Identify which cell holds the provided text, then report its [X, Y] central coordinate. 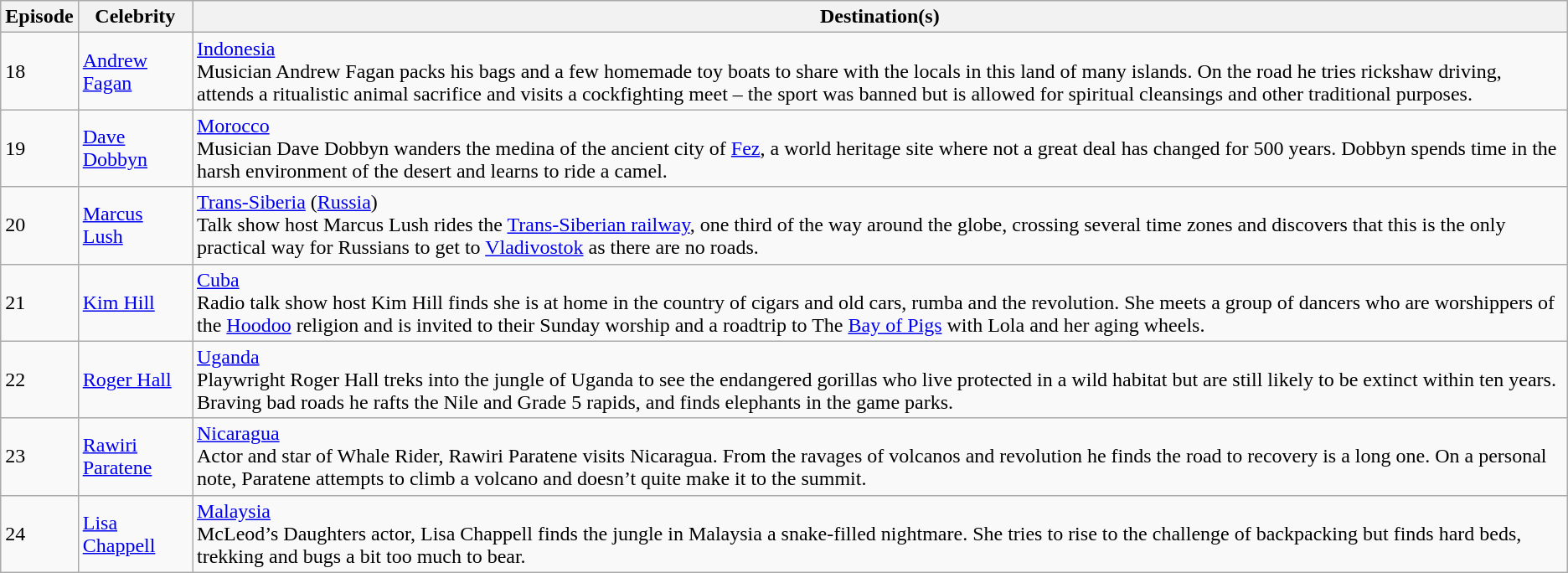
Episode [39, 17]
Roger Hall [135, 379]
Marcus Lush [135, 225]
Celebrity [135, 17]
18 [39, 71]
22 [39, 379]
Dave Dobbyn [135, 148]
Destination(s) [880, 17]
19 [39, 148]
21 [39, 302]
Lisa Chappell [135, 534]
Kim Hill [135, 302]
23 [39, 457]
20 [39, 225]
24 [39, 534]
Andrew Fagan [135, 71]
Rawiri Paratene [135, 457]
